Return the (X, Y) coordinate for the center point of the cell that contains the specified text.  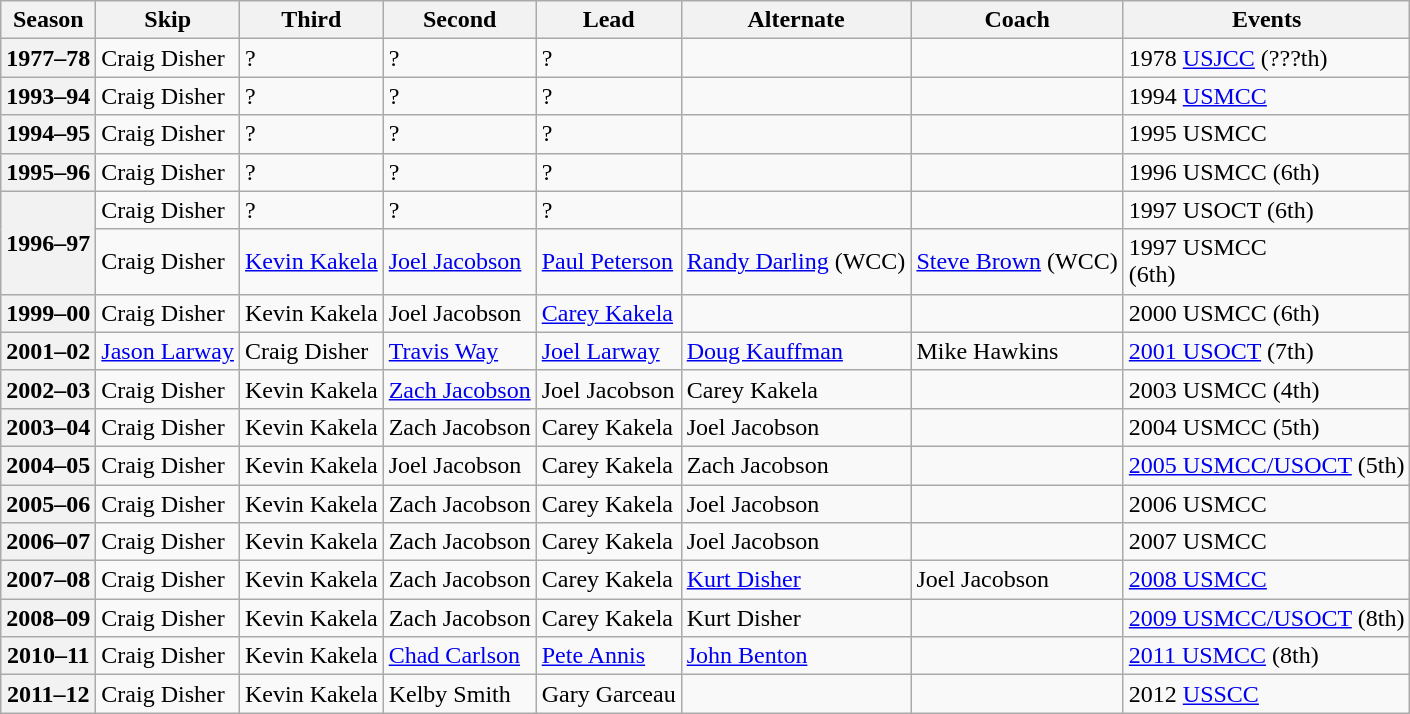
1994–95 (48, 134)
2006–07 (48, 542)
Randy Darling (WCC) (796, 262)
Pete Annis (608, 656)
1993–94 (48, 96)
Travis Way (460, 351)
2006 USMCC (1266, 503)
2009 USMCC/USOCT (8th) (1266, 618)
2008 USMCC (1266, 580)
2011–12 (48, 694)
Season (48, 20)
1994 USMCC (1266, 96)
1996–97 (48, 242)
1995–96 (48, 172)
1999–00 (48, 313)
Doug Kauffman (796, 351)
Events (1266, 20)
1996 USMCC (6th) (1266, 172)
2007–08 (48, 580)
2005–06 (48, 503)
1997 USOCT (6th) (1266, 210)
Steve Brown (WCC) (1017, 262)
Chad Carlson (460, 656)
2002–03 (48, 389)
Kelby Smith (460, 694)
2004 USMCC (5th) (1266, 427)
2012 USSCC (1266, 694)
John Benton (796, 656)
2003–04 (48, 427)
Mike Hawkins (1017, 351)
2008–09 (48, 618)
Paul Peterson (608, 262)
2004–05 (48, 465)
Gary Garceau (608, 694)
2010–11 (48, 656)
2005 USMCC/USOCT (5th) (1266, 465)
1995 USMCC (1266, 134)
2000 USMCC (6th) (1266, 313)
2003 USMCC (4th) (1266, 389)
Alternate (796, 20)
Third (312, 20)
2001–02 (48, 351)
Skip (168, 20)
2011 USMCC (8th) (1266, 656)
2007 USMCC (1266, 542)
1977–78 (48, 58)
Joel Larway (608, 351)
Jason Larway (168, 351)
Lead (608, 20)
1997 USMCC (6th) (1266, 262)
Coach (1017, 20)
2001 USOCT (7th) (1266, 351)
1978 USJCC (???th) (1266, 58)
Second (460, 20)
